Extract the (X, Y) coordinate from the center of the cell holding the provided text.  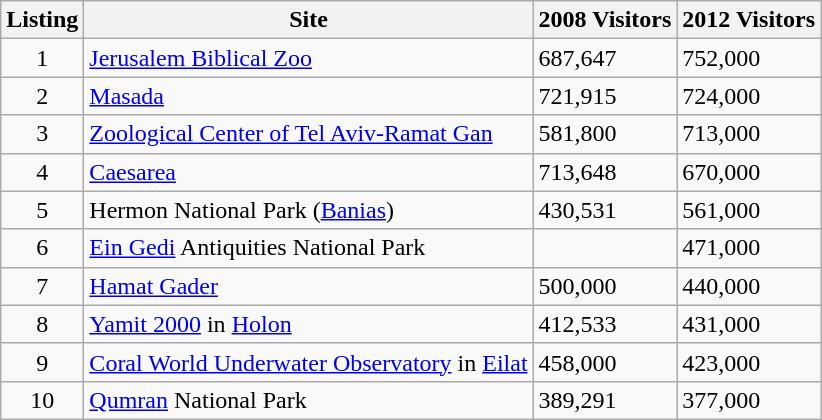
430,531 (605, 210)
377,000 (749, 400)
670,000 (749, 172)
561,000 (749, 210)
687,647 (605, 58)
9 (42, 362)
713,648 (605, 172)
Masada (308, 96)
Coral World Underwater Observatory in Eilat (308, 362)
Listing (42, 20)
2008 Visitors (605, 20)
458,000 (605, 362)
389,291 (605, 400)
713,000 (749, 134)
Qumran National Park (308, 400)
Hamat Gader (308, 286)
7 (42, 286)
471,000 (749, 248)
2 (42, 96)
Yamit 2000 in Holon (308, 324)
581,800 (605, 134)
3 (42, 134)
721,915 (605, 96)
724,000 (749, 96)
Jerusalem Biblical Zoo (308, 58)
Site (308, 20)
423,000 (749, 362)
6 (42, 248)
Caesarea (308, 172)
412,533 (605, 324)
2012 Visitors (749, 20)
1 (42, 58)
752,000 (749, 58)
4 (42, 172)
10 (42, 400)
Hermon National Park (Banias) (308, 210)
8 (42, 324)
500,000 (605, 286)
Zoological Center of Tel Aviv-Ramat Gan (308, 134)
5 (42, 210)
Ein Gedi Antiquities National Park (308, 248)
440,000 (749, 286)
431,000 (749, 324)
